Capture the cell that displays the provided text and extract its (x, y) central coordinate. 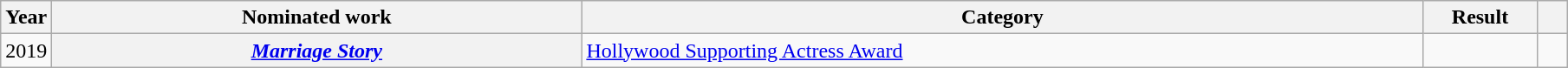
Result (1480, 17)
Marriage Story (317, 51)
2019 (26, 51)
Hollywood Supporting Actress Award (1002, 51)
Nominated work (317, 17)
Category (1002, 17)
Year (26, 17)
